From the cell containing the given text, extract its center point as (x, y) coordinate. 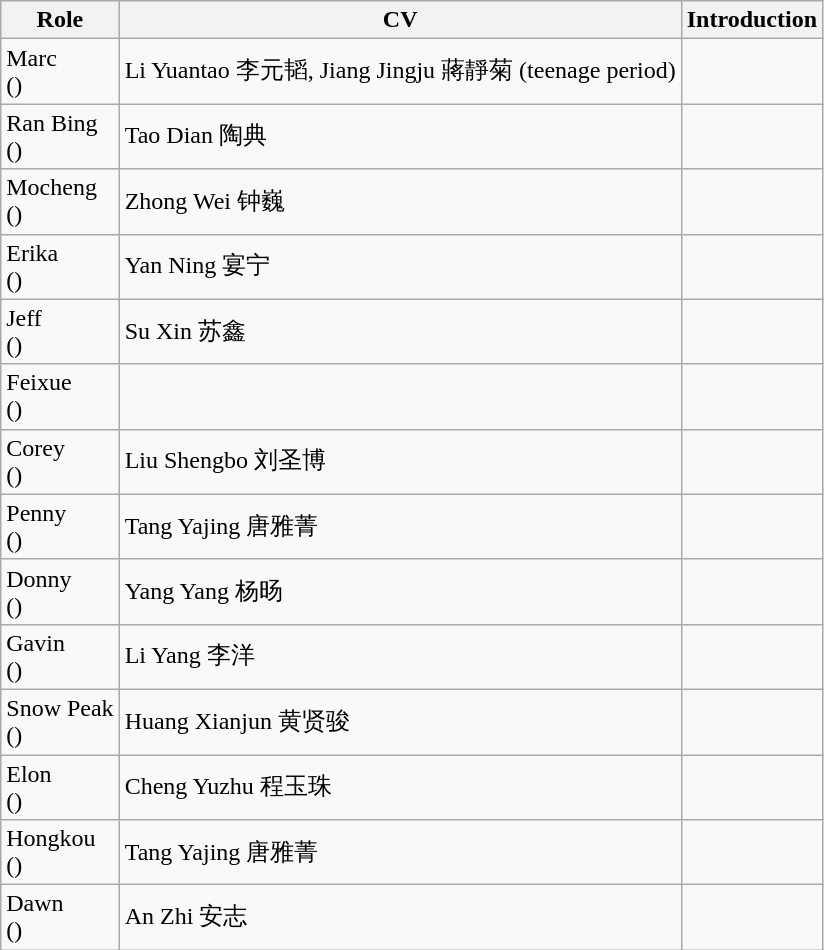
Liu Shengbo 刘圣博 (400, 462)
Ran Bing() (60, 136)
Elon() (60, 786)
Jeff() (60, 332)
CV (400, 20)
Introduction (752, 20)
Snow Peak() (60, 722)
Gavin() (60, 656)
Yan Ning 宴宁 (400, 266)
Erika() (60, 266)
Marc() (60, 72)
Huang Xianjun 黄贤骏 (400, 722)
Penny() (60, 526)
Su Xin 苏鑫 (400, 332)
Li Yuantao 李元韬, Jiang Jingju 蔣靜菊 (teenage period) (400, 72)
Dawn() (60, 918)
Cheng Yuzhu 程玉珠 (400, 786)
An Zhi 安志 (400, 918)
Donny() (60, 592)
Tao Dian 陶典 (400, 136)
Mocheng() (60, 202)
Li Yang 李洋 (400, 656)
Hongkou() (60, 852)
Corey() (60, 462)
Zhong Wei 钟巍 (400, 202)
Feixue() (60, 396)
Yang Yang 杨旸 (400, 592)
Role (60, 20)
